Pinpoint the cell where the given text exists, returning its [X, Y] midpoint coordinate. 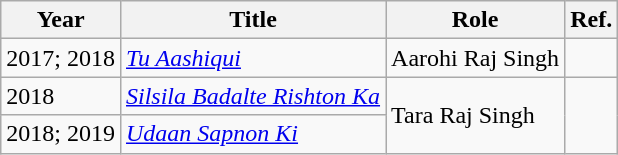
2017; 2018 [61, 58]
Silsila Badalte Rishton Ka [252, 96]
Aarohi Raj Singh [476, 58]
Tu Aashiqui [252, 58]
Ref. [592, 20]
Udaan Sapnon Ki [252, 134]
2018; 2019 [61, 134]
Year [61, 20]
Role [476, 20]
Tara Raj Singh [476, 115]
2018 [61, 96]
Title [252, 20]
